Scan for the cell matching the given text and deliver its (X, Y) coordinate at center. 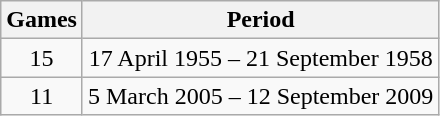
5 March 2005 – 12 September 2009 (260, 96)
Games (42, 20)
Period (260, 20)
15 (42, 58)
11 (42, 96)
17 April 1955 – 21 September 1958 (260, 58)
